For the text-containing cell, return its midpoint in (X, Y) coordinate format. 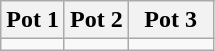
Pot 2 (96, 20)
Pot 1 (33, 20)
Pot 3 (170, 20)
